Extract the (X, Y) coordinate from the center of the cell holding the provided text.  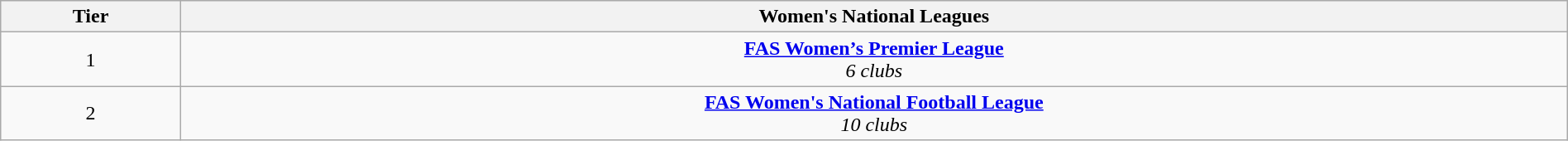
FAS Women’s Premier League 6 clubs (873, 60)
2 (91, 113)
FAS Women's National Football League 10 clubs (873, 113)
Women's National Leagues (873, 17)
1 (91, 60)
Tier (91, 17)
